Pinpoint the cell where the given text exists, returning its [X, Y] midpoint coordinate. 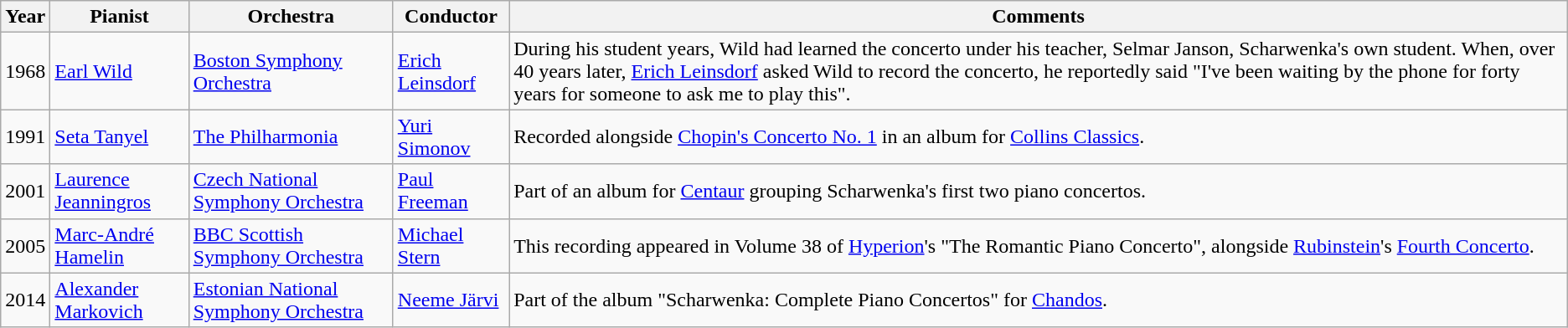
Conductor [451, 17]
2001 [25, 191]
The Philharmonia [291, 137]
Seta Tanyel [119, 137]
Earl Wild [119, 71]
Orchestra [291, 17]
Michael Stern [451, 246]
Comments [1039, 17]
Part of an album for Centaur grouping Scharwenka's first two piano concertos. [1039, 191]
Erich Leinsdorf [451, 71]
Year [25, 17]
Estonian National Symphony Orchestra [291, 300]
2014 [25, 300]
1991 [25, 137]
Alexander Markovich [119, 300]
Boston Symphony Orchestra [291, 71]
This recording appeared in Volume 38 of Hyperion's "The Romantic Piano Concerto", alongside Rubinstein's Fourth Concerto. [1039, 246]
Paul Freeman [451, 191]
1968 [25, 71]
Neeme Järvi [451, 300]
Pianist [119, 17]
Czech National Symphony Orchestra [291, 191]
Yuri Simonov [451, 137]
Part of the album "Scharwenka: Complete Piano Concertos" for Chandos. [1039, 300]
2005 [25, 246]
Laurence Jeanningros [119, 191]
BBC Scottish Symphony Orchestra [291, 246]
Marc-André Hamelin [119, 246]
Recorded alongside Chopin's Concerto No. 1 in an album for Collins Classics. [1039, 137]
